From the cell containing the given text, extract its center point as (x, y) coordinate. 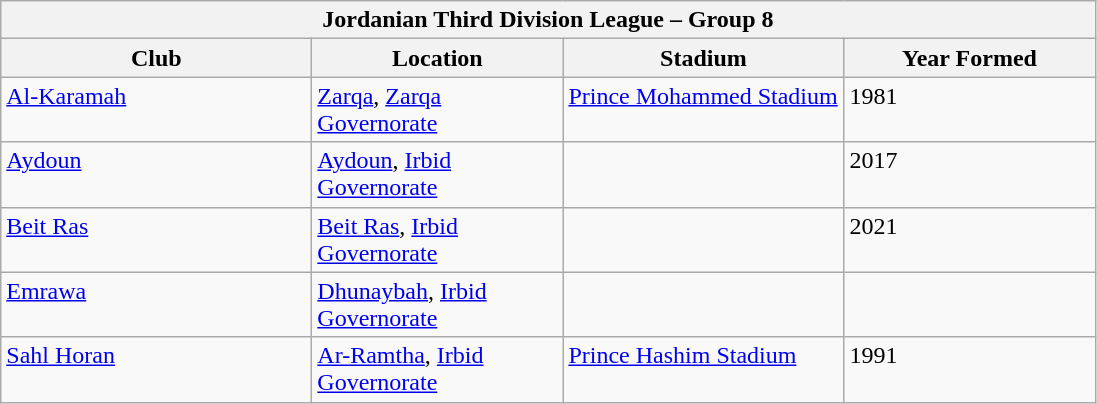
Zarqa, Zarqa Governorate (438, 110)
Sahl Horan (156, 370)
Prince Hashim Stadium (704, 370)
Emrawa (156, 304)
Al-Karamah (156, 110)
Year Formed (970, 58)
Aydoun, Irbid Governorate (438, 174)
Beit Ras (156, 240)
Stadium (704, 58)
2017 (970, 174)
Ar-Ramtha, Irbid Governorate (438, 370)
Club (156, 58)
2021 (970, 240)
Dhunaybah, Irbid Governorate (438, 304)
Location (438, 58)
Beit Ras, Irbid Governorate (438, 240)
Prince Mohammed Stadium (704, 110)
1991 (970, 370)
Aydoun (156, 174)
1981 (970, 110)
Jordanian Third Division League – Group 8 (548, 20)
